Extract the [X, Y] coordinate from the center of the cell holding the provided text.  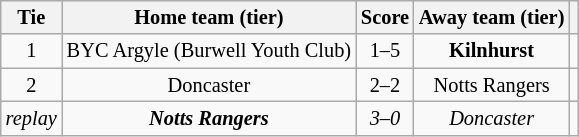
Away team (tier) [492, 17]
Score [385, 17]
BYC Argyle (Burwell Youth Club) [209, 51]
2 [32, 85]
Kilnhurst [492, 51]
replay [32, 118]
Home team (tier) [209, 17]
2–2 [385, 85]
Tie [32, 17]
3–0 [385, 118]
1–5 [385, 51]
1 [32, 51]
